Determine the (x, y) coordinate at the center of the cell enclosing the given text.  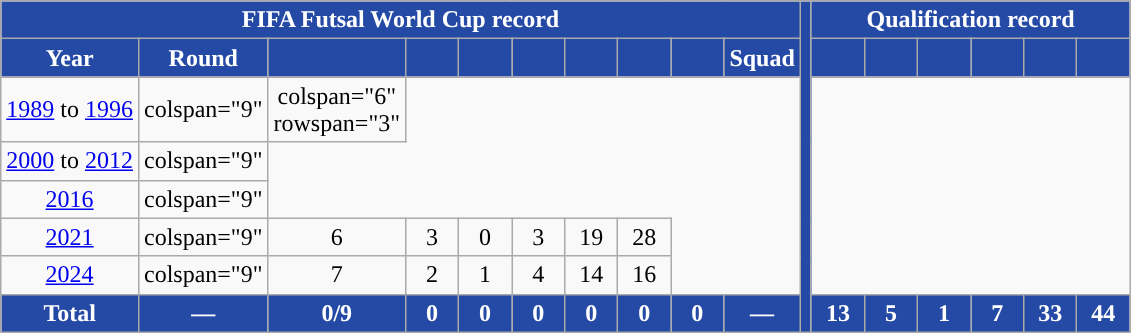
2021 (70, 237)
Qualification record (970, 20)
14 (592, 275)
colspan="6" rowspan="3" (337, 110)
0/9 (337, 313)
4 (538, 275)
Squad (762, 58)
2016 (70, 199)
5 (890, 313)
44 (1104, 313)
6 (337, 237)
2 (432, 275)
19 (592, 237)
Total (70, 313)
1989 to 1996 (70, 110)
2000 to 2012 (70, 161)
28 (644, 237)
16 (644, 275)
Year (70, 58)
33 (1050, 313)
13 (838, 313)
2024 (70, 275)
FIFA Futsal World Cup record (401, 20)
Round (203, 58)
